Find where the given text appears and provide that cell's center as [X, Y] coordinate. 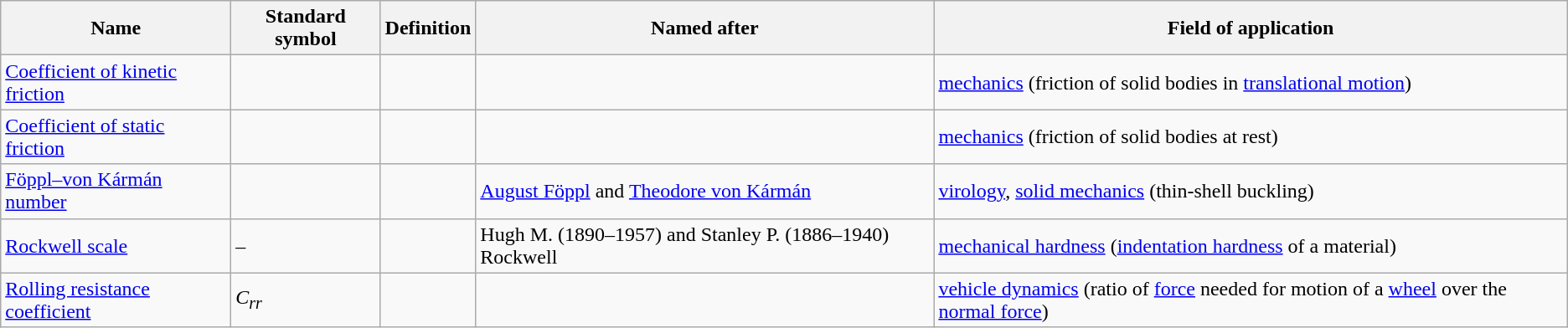
Name [116, 28]
Rolling resistance coefficient [116, 300]
Coefficient of static friction [116, 137]
Föppl–von Kármán number [116, 191]
Hugh M. (1890–1957) and Stanley P. (1886–1940) Rockwell [705, 246]
Named after [705, 28]
Standard symbol [306, 28]
virology, solid mechanics (thin-shell buckling) [1251, 191]
Definition [428, 28]
– [306, 246]
Rockwell scale [116, 246]
August Föppl and Theodore von Kármán [705, 191]
mechanics (friction of solid bodies at rest) [1251, 137]
Crr [306, 300]
vehicle dynamics (ratio of force needed for motion of a wheel over the normal force) [1251, 300]
Coefficient of kinetic friction [116, 82]
Field of application [1251, 28]
mechanical hardness (indentation hardness of a material) [1251, 246]
mechanics (friction of solid bodies in translational motion) [1251, 82]
